Locate the cell with the specified text and output its (X, Y) center coordinate. 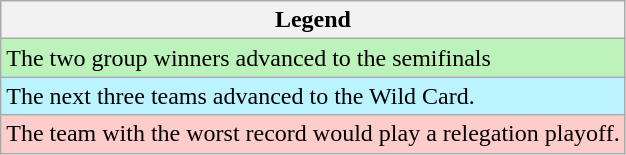
The team with the worst record would play a relegation playoff. (313, 134)
Legend (313, 20)
The next three teams advanced to the Wild Card. (313, 96)
The two group winners advanced to the semifinals (313, 58)
